For the text-containing cell, return its midpoint in (x, y) coordinate format. 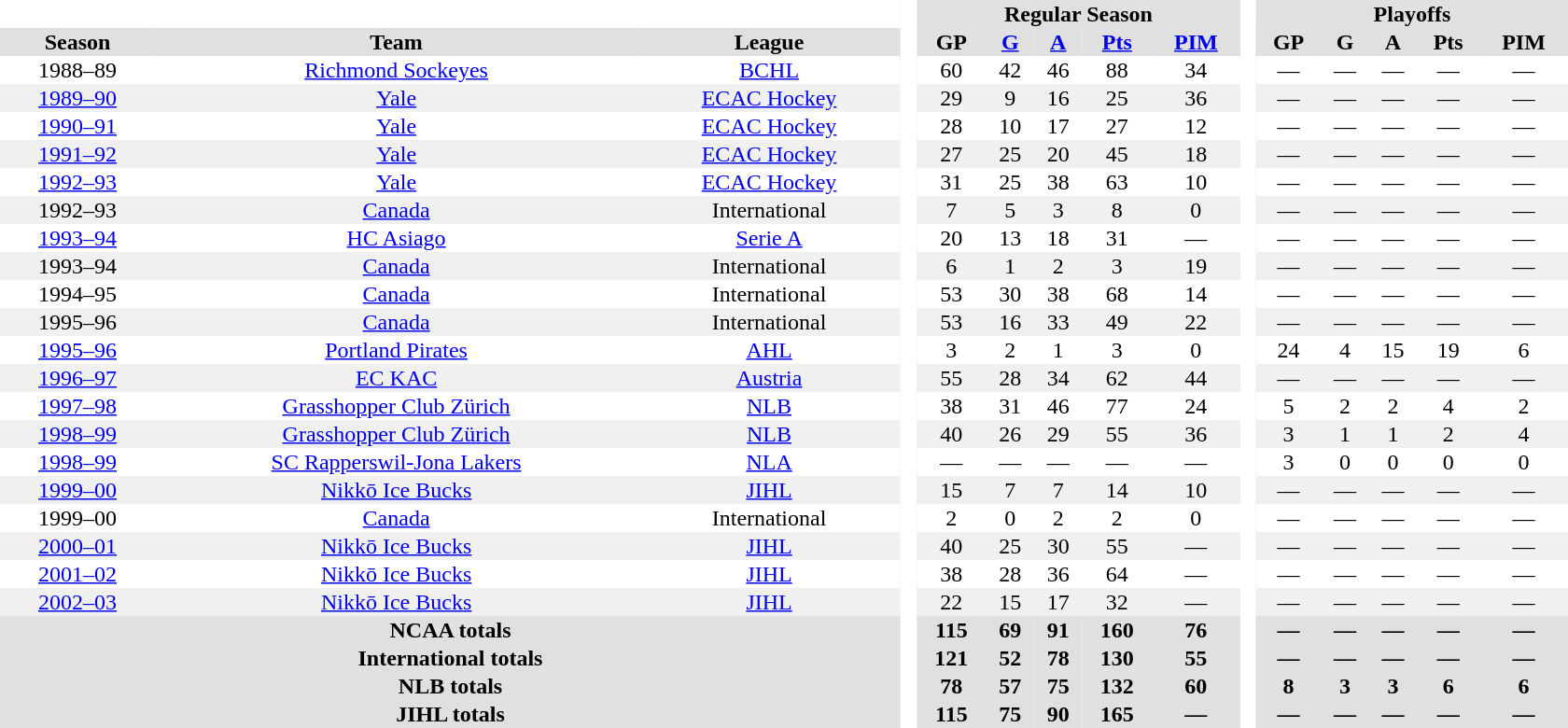
Serie A (769, 238)
165 (1117, 714)
NLA (769, 462)
Season (77, 42)
1990–91 (77, 126)
77 (1117, 406)
26 (1011, 434)
1997–98 (77, 406)
HC Asiago (396, 238)
Playoffs (1412, 14)
44 (1197, 378)
69 (1011, 630)
62 (1117, 378)
121 (951, 658)
1991–92 (77, 154)
130 (1117, 658)
Regular Season (1079, 14)
160 (1117, 630)
90 (1058, 714)
63 (1117, 182)
57 (1011, 686)
91 (1058, 630)
52 (1011, 658)
2001–02 (77, 574)
AHL (769, 350)
Richmond Sockeyes (396, 70)
132 (1117, 686)
45 (1117, 154)
EC KAC (396, 378)
JIHL totals (450, 714)
Portland Pirates (396, 350)
1988–89 (77, 70)
33 (1058, 322)
2000–01 (77, 546)
13 (1011, 238)
Team (396, 42)
64 (1117, 574)
32 (1117, 602)
2002–03 (77, 602)
68 (1117, 294)
NCAA totals (450, 630)
League (769, 42)
NLB totals (450, 686)
BCHL (769, 70)
9 (1011, 98)
Austria (769, 378)
12 (1197, 126)
1994–95 (77, 294)
42 (1011, 70)
49 (1117, 322)
76 (1197, 630)
1989–90 (77, 98)
1996–97 (77, 378)
International totals (450, 658)
SC Rapperswil-Jona Lakers (396, 462)
88 (1117, 70)
